Extract the (x, y) coordinate from the center of the cell holding the provided text.  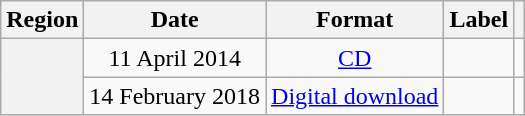
Format (355, 20)
11 April 2014 (175, 58)
14 February 2018 (175, 96)
Label (479, 20)
Date (175, 20)
CD (355, 58)
Region (42, 20)
Digital download (355, 96)
